Capture the cell that displays the provided text and extract its (X, Y) central coordinate. 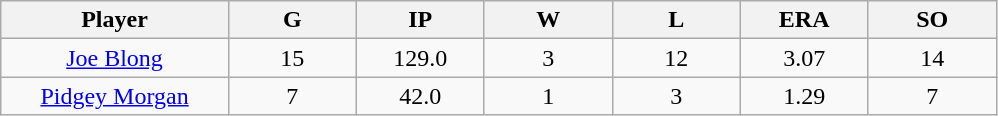
42.0 (420, 96)
Joe Blong (115, 58)
1 (548, 96)
12 (676, 58)
L (676, 20)
14 (932, 58)
G (292, 20)
ERA (804, 20)
IP (420, 20)
15 (292, 58)
129.0 (420, 58)
W (548, 20)
SO (932, 20)
Player (115, 20)
Pidgey Morgan (115, 96)
3.07 (804, 58)
1.29 (804, 96)
